Output the [X, Y] coordinate of the center of the cell containing the given text.  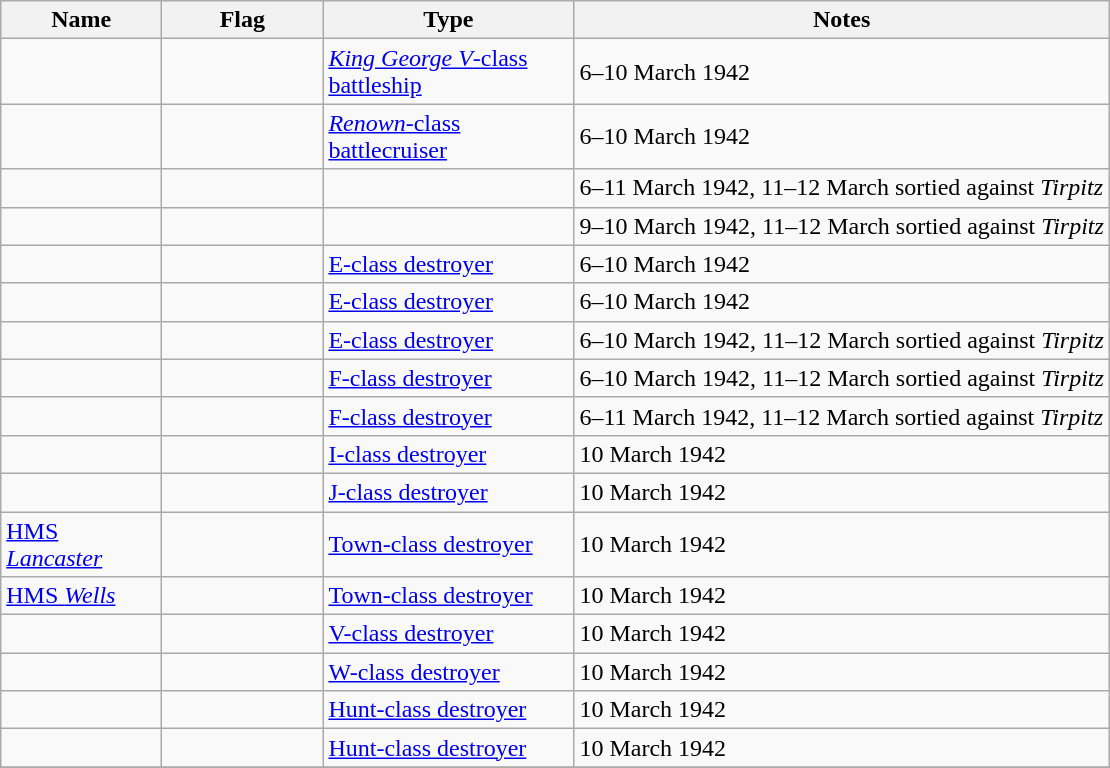
Notes [842, 20]
Name [82, 20]
V-class destroyer [448, 634]
Renown-class battlecruiser [448, 136]
Flag [242, 20]
Type [448, 20]
HMS Wells [82, 596]
HMS Lancaster [82, 544]
King George V-class battleship [448, 72]
I-class destroyer [448, 454]
J-class destroyer [448, 492]
9–10 March 1942, 11–12 March sortied against Tirpitz [842, 226]
W-class destroyer [448, 672]
